Identify which cell holds the provided text, then report its [X, Y] central coordinate. 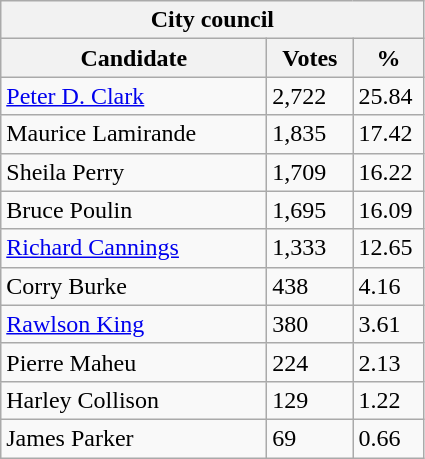
1.22 [388, 400]
0.66 [388, 438]
438 [310, 286]
2.13 [388, 362]
City council [212, 20]
Peter D. Clark [134, 96]
129 [310, 400]
4.16 [388, 286]
1,709 [310, 172]
1,695 [310, 210]
17.42 [388, 134]
1,835 [310, 134]
12.65 [388, 248]
224 [310, 362]
Richard Cannings [134, 248]
Candidate [134, 58]
380 [310, 324]
16.22 [388, 172]
James Parker [134, 438]
1,333 [310, 248]
3.61 [388, 324]
Rawlson King [134, 324]
16.09 [388, 210]
Corry Burke [134, 286]
Sheila Perry [134, 172]
Votes [310, 58]
2,722 [310, 96]
% [388, 58]
Bruce Poulin [134, 210]
69 [310, 438]
Harley Collison [134, 400]
Maurice Lamirande [134, 134]
25.84 [388, 96]
Pierre Maheu [134, 362]
